Provide the (X, Y) coordinate of the cell's center where the given text is located.  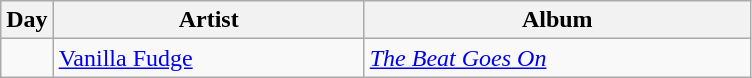
The Beat Goes On (557, 58)
Album (557, 20)
Day (27, 20)
Artist (208, 20)
Vanilla Fudge (208, 58)
